Pinpoint the cell where the given text exists, returning its (x, y) midpoint coordinate. 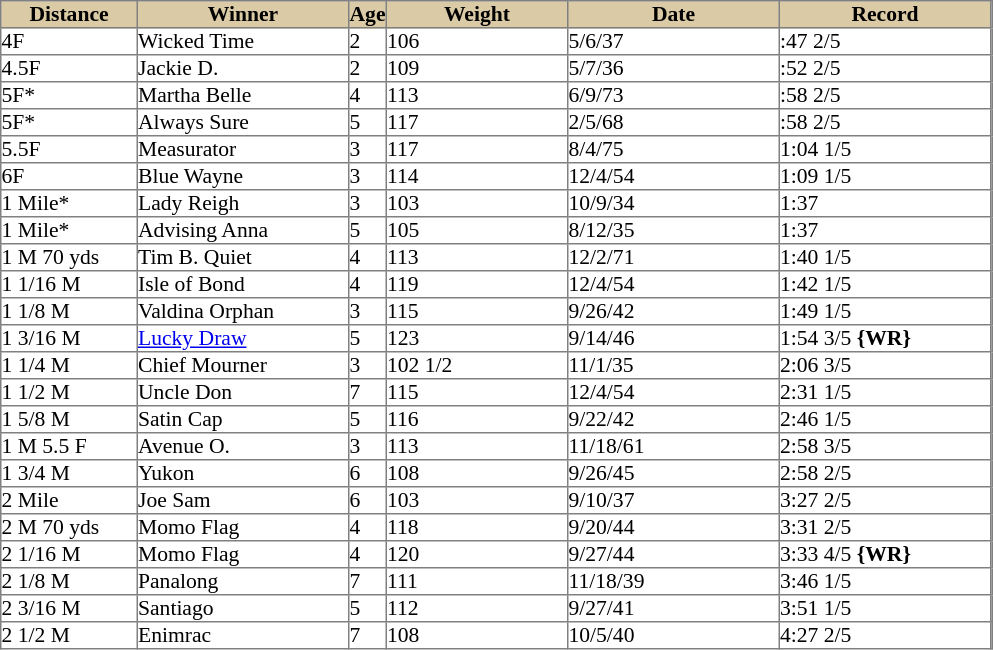
Date (674, 14)
6F (69, 176)
1:42 1/5 (885, 284)
112 (477, 608)
9/14/46 (674, 338)
10/9/34 (674, 204)
Wicked Time (243, 42)
6/9/73 (674, 96)
Isle of Bond (243, 284)
11/18/61 (674, 446)
106 (477, 42)
2:06 3/5 (885, 366)
3:31 2/5 (885, 528)
Uncle Don (243, 392)
2 1/16 M (69, 554)
118 (477, 528)
4F (69, 42)
2:58 3/5 (885, 446)
Winner (243, 14)
111 (477, 582)
9/27/44 (674, 554)
Always Sure (243, 122)
Santiago (243, 608)
116 (477, 420)
Age (368, 14)
2 M 70 yds (69, 528)
Lucky Draw (243, 338)
9/22/42 (674, 420)
2 1/2 M (69, 636)
Advising Anna (243, 230)
12/2/71 (674, 258)
Blue Wayne (243, 176)
114 (477, 176)
2 3/16 M (69, 608)
8/12/35 (674, 230)
1 1/8 M (69, 312)
5.5F (69, 150)
11/18/39 (674, 582)
2:58 2/5 (885, 474)
Record (885, 14)
Valdina Orphan (243, 312)
1 M 70 yds (69, 258)
1 3/16 M (69, 338)
Martha Belle (243, 96)
1:09 1/5 (885, 176)
Weight (477, 14)
2:31 1/5 (885, 392)
123 (477, 338)
:52 2/5 (885, 68)
Chief Mourner (243, 366)
Tim B. Quiet (243, 258)
1:04 1/5 (885, 150)
1:40 1/5 (885, 258)
9/27/41 (674, 608)
2 1/8 M (69, 582)
8/4/75 (674, 150)
Joe Sam (243, 500)
Distance (69, 14)
Satin Cap (243, 420)
:47 2/5 (885, 42)
109 (477, 68)
Avenue O. (243, 446)
102 1/2 (477, 366)
3:46 1/5 (885, 582)
11/1/35 (674, 366)
9/20/44 (674, 528)
9/10/37 (674, 500)
Jackie D. (243, 68)
4:27 2/5 (885, 636)
2 Mile (69, 500)
1 1/4 M (69, 366)
Measurator (243, 150)
1:54 3/5 {WR} (885, 338)
1:49 1/5 (885, 312)
Enimrac (243, 636)
119 (477, 284)
3:51 1/5 (885, 608)
Lady Reigh (243, 204)
4.5F (69, 68)
5/6/37 (674, 42)
2/5/68 (674, 122)
5/7/36 (674, 68)
Panalong (243, 582)
1 M 5.5 F (69, 446)
1 1/16 M (69, 284)
3:33 4/5 {WR} (885, 554)
9/26/45 (674, 474)
10/5/40 (674, 636)
3:27 2/5 (885, 500)
Yukon (243, 474)
2:46 1/5 (885, 420)
1 3/4 M (69, 474)
120 (477, 554)
9/26/42 (674, 312)
1 1/2 M (69, 392)
1 5/8 M (69, 420)
105 (477, 230)
